Determine the [x, y] coordinate at the center of the cell enclosing the given text.  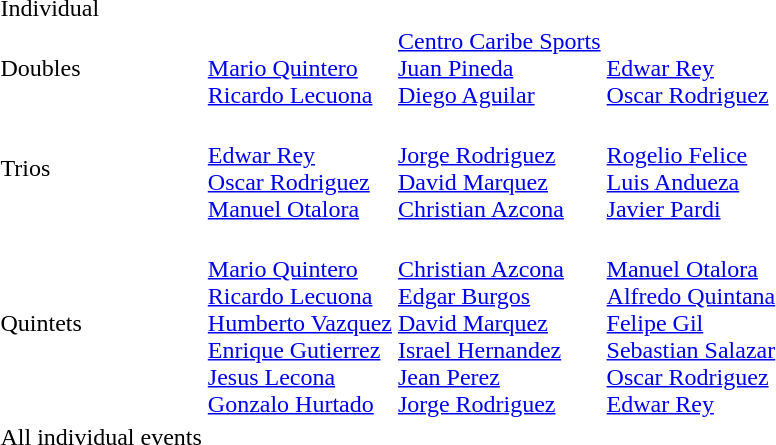
Jorge RodriguezDavid MarquezChristian Azcona [499, 168]
Centro Caribe SportsJuan PinedaDiego Aguilar [499, 68]
Christian AzconaEdgar BurgosDavid MarquezIsrael HernandezJean PerezJorge Rodriguez [499, 323]
Mario QuinteroRicardo Lecuona [300, 68]
Mario QuinteroRicardo LecuonaHumberto VazquezEnrique GutierrezJesus LeconaGonzalo Hurtado [300, 323]
Edwar ReyOscar RodriguezManuel Otalora [300, 168]
